Determine the [X, Y] coordinate at the center of the cell enclosing the given text.  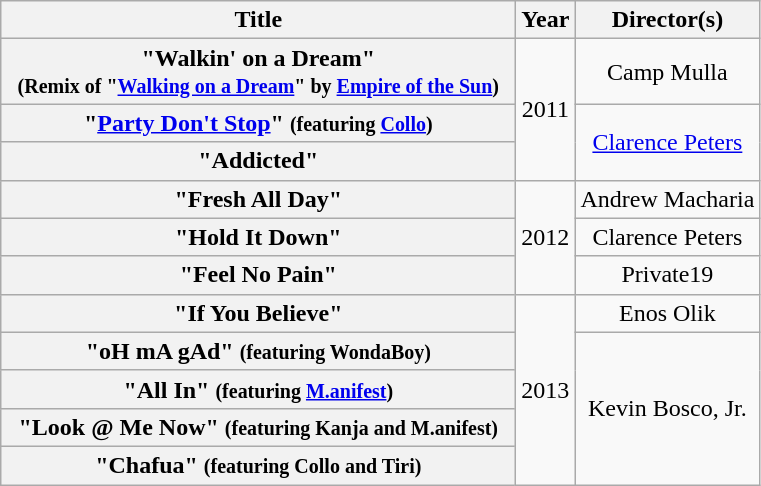
"Fresh All Day" [258, 199]
"Addicted" [258, 161]
Camp Mulla [668, 72]
"Feel No Pain" [258, 275]
"Hold It Down" [258, 237]
2011 [546, 110]
"All In" (featuring M.anifest) [258, 389]
Year [546, 20]
"Look @ Me Now" (featuring Kanja and M.anifest) [258, 427]
"Party Don't Stop" (featuring Collo) [258, 123]
"oH mA gAd" (featuring WondaBoy) [258, 351]
2013 [546, 389]
Andrew Macharia [668, 199]
Title [258, 20]
"Walkin' on a Dream"(Remix of "Walking on a Dream" by Empire of the Sun) [258, 72]
"If You Believe" [258, 313]
"Chafua" (featuring Collo and Tiri) [258, 465]
Enos Olik [668, 313]
Private19 [668, 275]
2012 [546, 237]
Director(s) [668, 20]
Kevin Bosco, Jr. [668, 408]
